Identify which cell holds the provided text, then report its [X, Y] central coordinate. 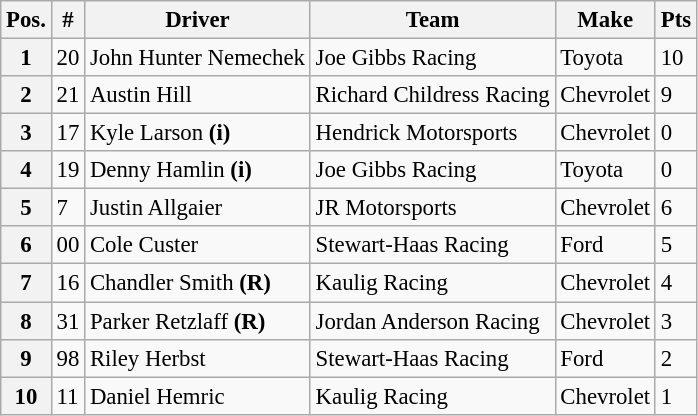
16 [68, 283]
8 [26, 321]
Pts [676, 20]
Daniel Hemric [198, 396]
Hendrick Motorsports [432, 133]
Justin Allgaier [198, 208]
Parker Retzlaff (R) [198, 321]
98 [68, 358]
21 [68, 95]
Jordan Anderson Racing [432, 321]
00 [68, 245]
# [68, 20]
Cole Custer [198, 245]
JR Motorsports [432, 208]
Chandler Smith (R) [198, 283]
Driver [198, 20]
Riley Herbst [198, 358]
Austin Hill [198, 95]
20 [68, 58]
Denny Hamlin (i) [198, 170]
17 [68, 133]
Make [605, 20]
19 [68, 170]
Pos. [26, 20]
11 [68, 396]
John Hunter Nemechek [198, 58]
Richard Childress Racing [432, 95]
31 [68, 321]
Team [432, 20]
Kyle Larson (i) [198, 133]
